Provide the (X, Y) coordinate of the cell's center where the given text is located.  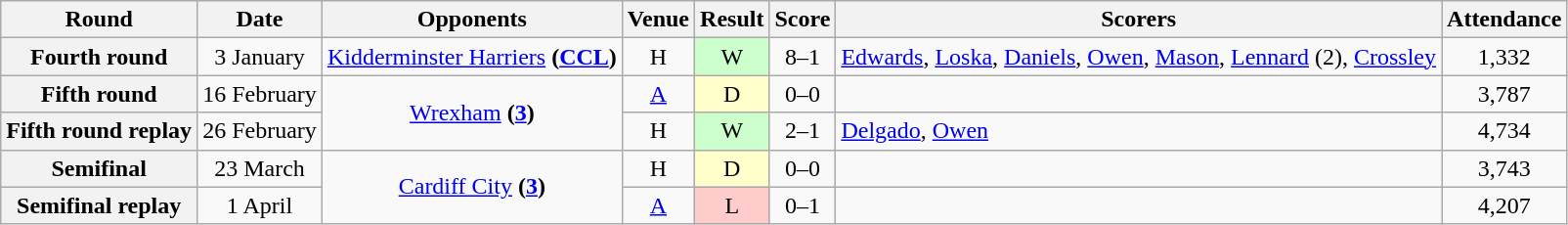
Semifinal replay (100, 205)
Score (803, 20)
23 March (260, 168)
0–1 (803, 205)
Fifth round (100, 94)
Opponents (471, 20)
1 April (260, 205)
2–1 (803, 131)
Fourth round (100, 57)
3 January (260, 57)
Venue (658, 20)
Fifth round replay (100, 131)
Round (100, 20)
Cardiff City (3) (471, 187)
Attendance (1504, 20)
Kidderminster Harriers (CCL) (471, 57)
Date (260, 20)
4,734 (1504, 131)
3,787 (1504, 94)
Result (732, 20)
Scorers (1139, 20)
L (732, 205)
1,332 (1504, 57)
26 February (260, 131)
Wrexham (3) (471, 112)
Edwards, Loska, Daniels, Owen, Mason, Lennard (2), Crossley (1139, 57)
3,743 (1504, 168)
8–1 (803, 57)
Semifinal (100, 168)
Delgado, Owen (1139, 131)
16 February (260, 94)
4,207 (1504, 205)
